Return the [x, y] coordinate for the center point of the cell that contains the specified text.  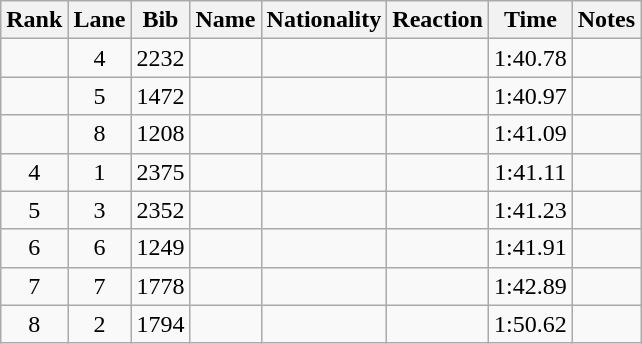
1:50.62 [530, 324]
1:41.23 [530, 210]
Name [226, 20]
Rank [34, 20]
2 [100, 324]
1 [100, 172]
2352 [160, 210]
1:41.91 [530, 248]
1:40.78 [530, 58]
1778 [160, 286]
Bib [160, 20]
2232 [160, 58]
1:41.09 [530, 134]
Nationality [324, 20]
Time [530, 20]
1794 [160, 324]
Reaction [438, 20]
1:42.89 [530, 286]
1:41.11 [530, 172]
1208 [160, 134]
3 [100, 210]
Lane [100, 20]
2375 [160, 172]
1:40.97 [530, 96]
Notes [606, 20]
1249 [160, 248]
1472 [160, 96]
